Return the [x, y] coordinate for the center point of the cell that contains the specified text.  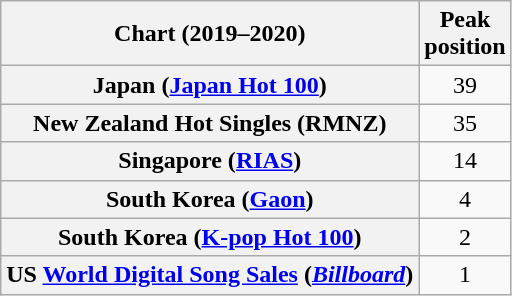
New Zealand Hot Singles (RMNZ) [210, 123]
South Korea (K-pop Hot 100) [210, 237]
Singapore (RIAS) [210, 161]
Peakposition [465, 34]
4 [465, 199]
Chart (2019–2020) [210, 34]
39 [465, 85]
1 [465, 275]
35 [465, 123]
2 [465, 237]
South Korea (Gaon) [210, 199]
14 [465, 161]
US World Digital Song Sales (Billboard) [210, 275]
Japan (Japan Hot 100) [210, 85]
